Pinpoint the cell where the given text exists, returning its [X, Y] midpoint coordinate. 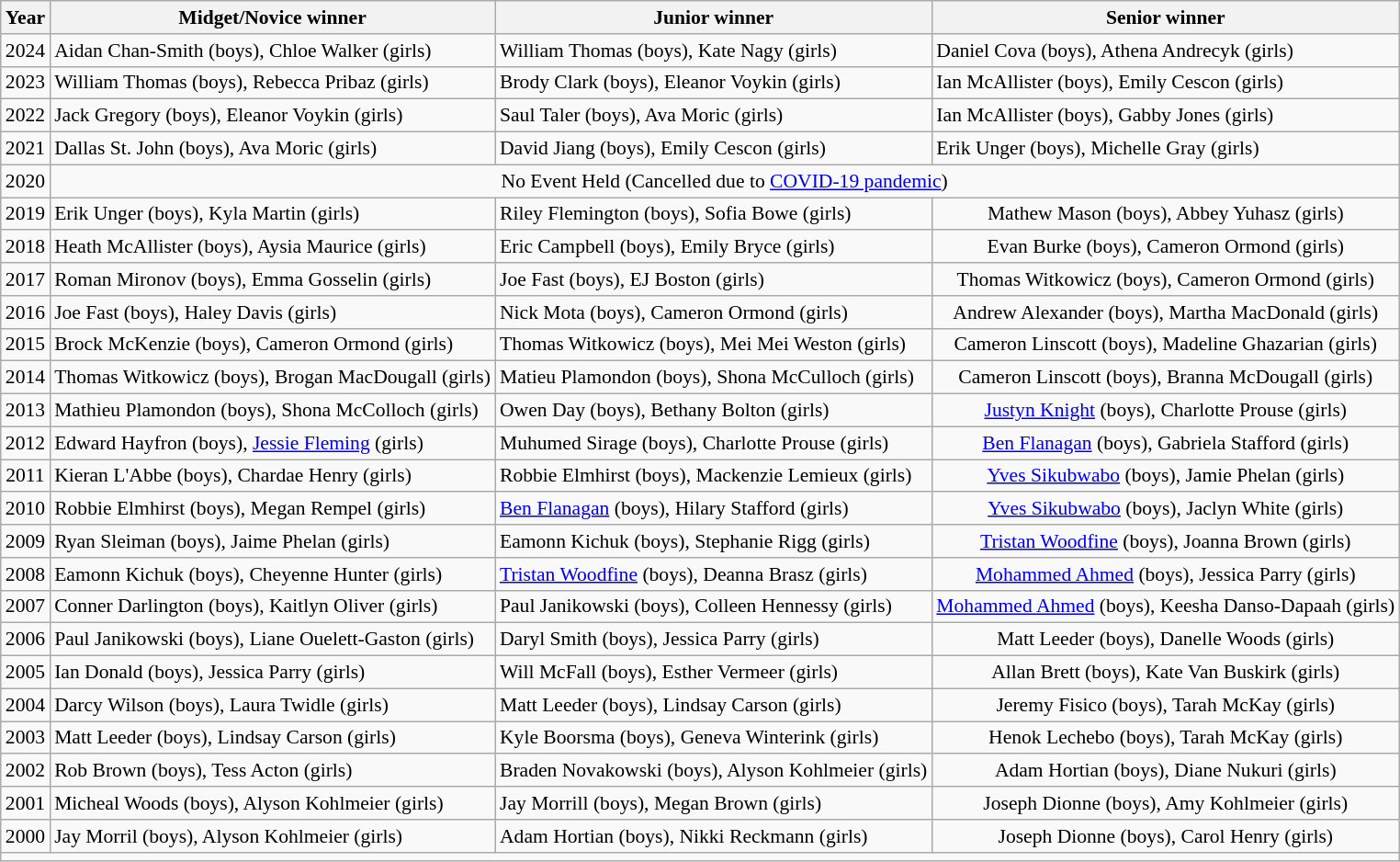
Owen Day (boys), Bethany Bolton (girls) [713, 411]
Heath McAllister (boys), Aysia Maurice (girls) [272, 247]
2011 [26, 476]
2002 [26, 771]
2007 [26, 607]
Ryan Sleiman (boys), Jaime Phelan (girls) [272, 541]
2005 [26, 673]
Kyle Boorsma (boys), Geneva Winterink (girls) [713, 738]
Darcy Wilson (boys), Laura Twidle (girls) [272, 705]
Nick Mota (boys), Cameron Ormond (girls) [713, 312]
Brody Clark (boys), Eleanor Voykin (girls) [713, 83]
Riley Flemington (boys), Sofia Bowe (girls) [713, 214]
Dallas St. John (boys), Ava Moric (girls) [272, 149]
Year [26, 17]
2015 [26, 345]
Adam Hortian (boys), Diane Nukuri (girls) [1165, 771]
2022 [26, 116]
Yves Sikubwabo (boys), Jamie Phelan (girls) [1165, 476]
Mohammed Ahmed (boys), Jessica Parry (girls) [1165, 574]
2020 [26, 181]
2019 [26, 214]
2010 [26, 509]
Robbie Elmhirst (boys), Megan Rempel (girls) [272, 509]
Thomas Witkowicz (boys), Mei Mei Weston (girls) [713, 345]
Joseph Dionne (boys), Carol Henry (girls) [1165, 836]
Paul Janikowski (boys), Colleen Hennessy (girls) [713, 607]
Aidan Chan-Smith (boys), Chloe Walker (girls) [272, 51]
Kieran L'Abbe (boys), Chardae Henry (girls) [272, 476]
Evan Burke (boys), Cameron Ormond (girls) [1165, 247]
2009 [26, 541]
Ben Flanagan (boys), Gabriela Stafford (girls) [1165, 443]
David Jiang (boys), Emily Cescon (girls) [713, 149]
2023 [26, 83]
Erik Unger (boys), Michelle Gray (girls) [1165, 149]
Joe Fast (boys), Haley Davis (girls) [272, 312]
Cameron Linscott (boys), Branna McDougall (girls) [1165, 378]
2013 [26, 411]
2017 [26, 279]
Muhumed Sirage (boys), Charlotte Prouse (girls) [713, 443]
Rob Brown (boys), Tess Acton (girls) [272, 771]
2012 [26, 443]
Junior winner [713, 17]
Edward Hayfron (boys), Jessie Fleming (girls) [272, 443]
Robbie Elmhirst (boys), Mackenzie Lemieux (girls) [713, 476]
Senior winner [1165, 17]
Jack Gregory (boys), Eleanor Voykin (girls) [272, 116]
Ian Donald (boys), Jessica Parry (girls) [272, 673]
2004 [26, 705]
Roman Mironov (boys), Emma Gosselin (girls) [272, 279]
William Thomas (boys), Rebecca Pribaz (girls) [272, 83]
Braden Novakowski (boys), Alyson Kohlmeier (girls) [713, 771]
Thomas Witkowicz (boys), Brogan MacDougall (girls) [272, 378]
Brock McKenzie (boys), Cameron Ormond (girls) [272, 345]
2021 [26, 149]
Mathew Mason (boys), Abbey Yuhasz (girls) [1165, 214]
Andrew Alexander (boys), Martha MacDonald (girls) [1165, 312]
Midget/Novice winner [272, 17]
Tristan Woodfine (boys), Joanna Brown (girls) [1165, 541]
2001 [26, 803]
2016 [26, 312]
2018 [26, 247]
No Event Held (Cancelled due to COVID-19 pandemic) [724, 181]
2014 [26, 378]
Jay Morril (boys), Alyson Kohlmeier (girls) [272, 836]
2006 [26, 640]
Will McFall (boys), Esther Vermeer (girls) [713, 673]
2003 [26, 738]
Adam Hortian (boys), Nikki Reckmann (girls) [713, 836]
Joseph Dionne (boys), Amy Kohlmeier (girls) [1165, 803]
Daniel Cova (boys), Athena Andrecyk (girls) [1165, 51]
Jeremy Fisico (boys), Tarah McKay (girls) [1165, 705]
Henok Lechebo (boys), Tarah McKay (girls) [1165, 738]
Matt Leeder (boys), Danelle Woods (girls) [1165, 640]
Joe Fast (boys), EJ Boston (girls) [713, 279]
Ben Flanagan (boys), Hilary Stafford (girls) [713, 509]
Paul Janikowski (boys), Liane Ouelett-Gaston (girls) [272, 640]
Mathieu Plamondon (boys), Shona McColloch (girls) [272, 411]
Eric Campbell (boys), Emily Bryce (girls) [713, 247]
Erik Unger (boys), Kyla Martin (girls) [272, 214]
Mohammed Ahmed (boys), Keesha Danso-Dapaah (girls) [1165, 607]
2000 [26, 836]
Yves Sikubwabo (boys), Jaclyn White (girls) [1165, 509]
Tristan Woodfine (boys), Deanna Brasz (girls) [713, 574]
William Thomas (boys), Kate Nagy (girls) [713, 51]
Ian McAllister (boys), Emily Cescon (girls) [1165, 83]
2024 [26, 51]
Eamonn Kichuk (boys), Stephanie Rigg (girls) [713, 541]
Conner Darlington (boys), Kaitlyn Oliver (girls) [272, 607]
Daryl Smith (boys), Jessica Parry (girls) [713, 640]
Thomas Witkowicz (boys), Cameron Ormond (girls) [1165, 279]
Allan Brett (boys), Kate Van Buskirk (girls) [1165, 673]
Ian McAllister (boys), Gabby Jones (girls) [1165, 116]
Micheal Woods (boys), Alyson Kohlmeier (girls) [272, 803]
Cameron Linscott (boys), Madeline Ghazarian (girls) [1165, 345]
Jay Morrill (boys), Megan Brown (girls) [713, 803]
Eamonn Kichuk (boys), Cheyenne Hunter (girls) [272, 574]
Matieu Plamondon (boys), Shona McCulloch (girls) [713, 378]
2008 [26, 574]
Justyn Knight (boys), Charlotte Prouse (girls) [1165, 411]
Saul Taler (boys), Ava Moric (girls) [713, 116]
